Extract the (x, y) coordinate from the center of the cell holding the provided text.  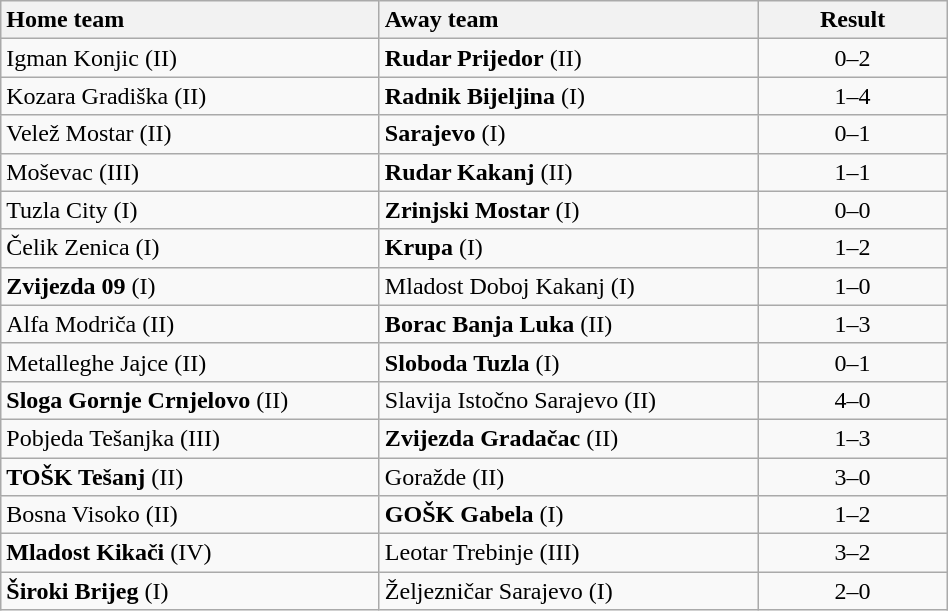
Rudar Prijedor (II) (568, 58)
Sarajevo (I) (568, 134)
Moševac (III) (190, 172)
Rudar Kakanj (II) (568, 172)
Result (852, 20)
Home team (190, 20)
1–0 (852, 286)
Tuzla City (I) (190, 210)
Sloga Gornje Crnjelovo (II) (190, 400)
GOŠK Gabela (I) (568, 515)
Goražde (II) (568, 477)
Alfa Modriča (II) (190, 324)
Slavija Istočno Sarajevo (II) (568, 400)
2–0 (852, 591)
Igman Konjic (II) (190, 58)
1–1 (852, 172)
Zvijezda 09 (I) (190, 286)
3–0 (852, 477)
Away team (568, 20)
Metalleghe Jajce (II) (190, 362)
Mladost Kikači (IV) (190, 553)
0–0 (852, 210)
Leotar Trebinje (III) (568, 553)
0–2 (852, 58)
Željezničar Sarajevo (I) (568, 591)
TOŠK Tešanj (II) (190, 477)
3–2 (852, 553)
Pobjeda Tešanjka (III) (190, 438)
1–4 (852, 96)
Krupa (I) (568, 248)
Sloboda Tuzla (I) (568, 362)
Zvijezda Gradačac (II) (568, 438)
Bosna Visoko (II) (190, 515)
Velež Mostar (II) (190, 134)
4–0 (852, 400)
Borac Banja Luka (II) (568, 324)
Zrinjski Mostar (I) (568, 210)
Mladost Doboj Kakanj (I) (568, 286)
Radnik Bijeljina (I) (568, 96)
Čelik Zenica (I) (190, 248)
Kozara Gradiška (II) (190, 96)
Široki Brijeg (I) (190, 591)
